Locate the cell with the specified text and output its [X, Y] center coordinate. 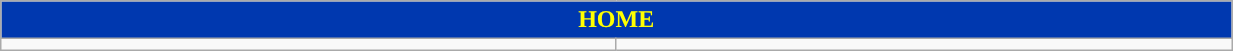
HOME [616, 20]
